Detect which cell encompasses the target text, then output its (x, y) center coordinate. 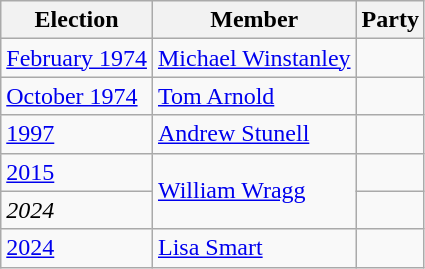
Lisa Smart (254, 248)
Party (390, 20)
Election (77, 20)
Michael Winstanley (254, 58)
February 1974 (77, 58)
Tom Arnold (254, 96)
2015 (77, 172)
Andrew Stunell (254, 134)
1997 (77, 134)
Member (254, 20)
William Wragg (254, 191)
October 1974 (77, 96)
